From the cell containing the given text, extract its center point as [X, Y] coordinate. 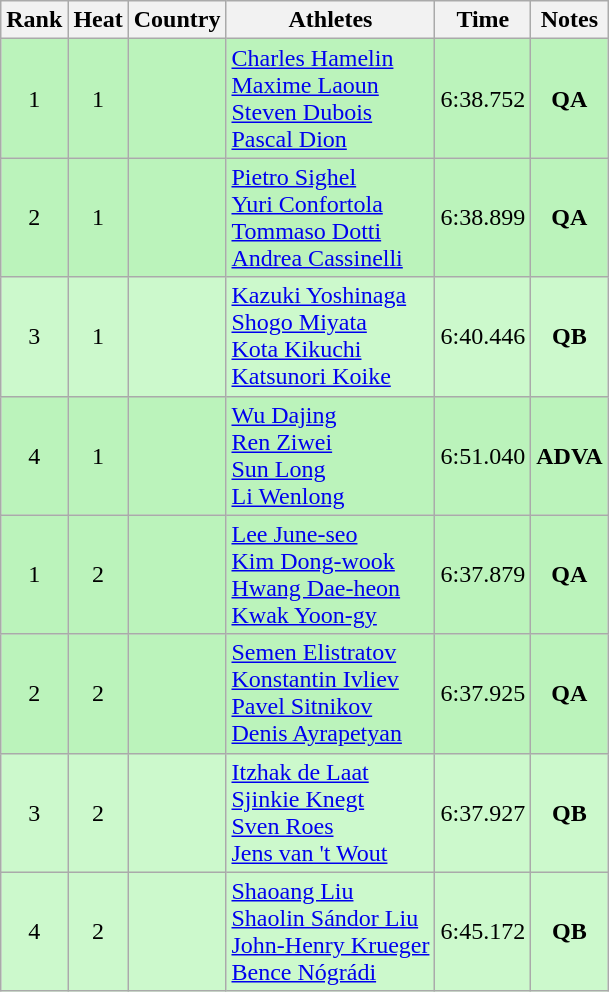
6:37.879 [483, 574]
Notes [570, 20]
Itzhak de LaatSjinkie KnegtSven RoesJens van 't Wout [330, 812]
Heat [98, 20]
Rank [34, 20]
Time [483, 20]
6:51.040 [483, 456]
Charles HamelinMaxime LaounSteven DuboisPascal Dion [330, 98]
Lee June-seoKim Dong-wookHwang Dae-heonKwak Yoon-gy [330, 574]
ADVA [570, 456]
6:38.899 [483, 218]
6:40.446 [483, 336]
Athletes [330, 20]
6:38.752 [483, 98]
Country [177, 20]
6:37.927 [483, 812]
Kazuki YoshinagaShogo MiyataKota KikuchiKatsunori Koike [330, 336]
Semen ElistratovKonstantin IvlievPavel SitnikovDenis Ayrapetyan [330, 694]
6:45.172 [483, 932]
6:37.925 [483, 694]
Shaoang LiuShaolin Sándor LiuJohn-Henry KruegerBence Nógrádi [330, 932]
Pietro SighelYuri ConfortolaTommaso DottiAndrea Cassinelli [330, 218]
Wu DajingRen ZiweiSun LongLi Wenlong [330, 456]
